Return (x, y) of the center of cell containing provided text 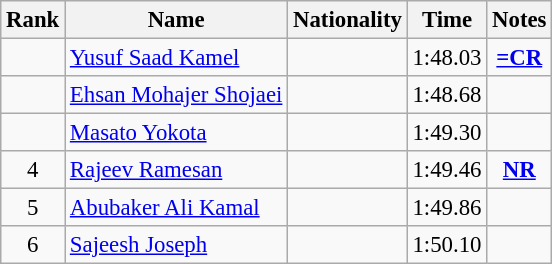
Ehsan Mohajer Shojaei (176, 95)
1:49.46 (447, 170)
Rajeev Ramesan (176, 170)
1:50.10 (447, 245)
1:48.03 (447, 58)
1:49.30 (447, 133)
Sajeesh Joseph (176, 245)
Yusuf Saad Kamel (176, 58)
=CR (520, 58)
Time (447, 20)
4 (33, 170)
Masato Yokota (176, 133)
NR (520, 170)
Nationality (348, 20)
5 (33, 208)
Notes (520, 20)
1:48.68 (447, 95)
Abubaker Ali Kamal (176, 208)
Rank (33, 20)
6 (33, 245)
1:49.86 (447, 208)
Name (176, 20)
